Output the (x, y) coordinate of the center of the cell containing the given text.  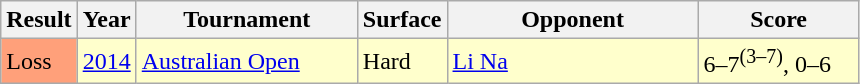
Surface (402, 20)
Li Na (572, 62)
Result (39, 20)
Hard (402, 62)
Australian Open (246, 62)
Score (778, 20)
2014 (106, 62)
6–7(3–7), 0–6 (778, 62)
Opponent (572, 20)
Tournament (246, 20)
Year (106, 20)
Loss (39, 62)
